Find where the given text appears and provide that cell's center as [X, Y] coordinate. 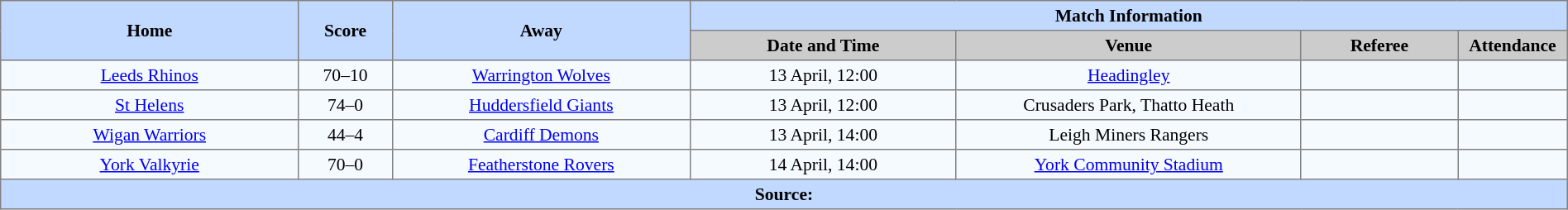
Featherstone Rovers [541, 165]
Match Information [1128, 16]
Wigan Warriors [150, 135]
Crusaders Park, Thatto Heath [1128, 105]
14 April, 14:00 [823, 165]
Warrington Wolves [541, 75]
York Valkyrie [150, 165]
Date and Time [823, 45]
Leigh Miners Rangers [1128, 135]
Leeds Rhinos [150, 75]
Referee [1379, 45]
Attendance [1513, 45]
Away [541, 31]
Huddersfield Giants [541, 105]
44–4 [346, 135]
Home [150, 31]
Venue [1128, 45]
13 April, 14:00 [823, 135]
74–0 [346, 105]
Source: [784, 194]
70–0 [346, 165]
York Community Stadium [1128, 165]
St Helens [150, 105]
Score [346, 31]
70–10 [346, 75]
Headingley [1128, 75]
Cardiff Demons [541, 135]
